Pinpoint the cell where the given text exists, returning its [x, y] midpoint coordinate. 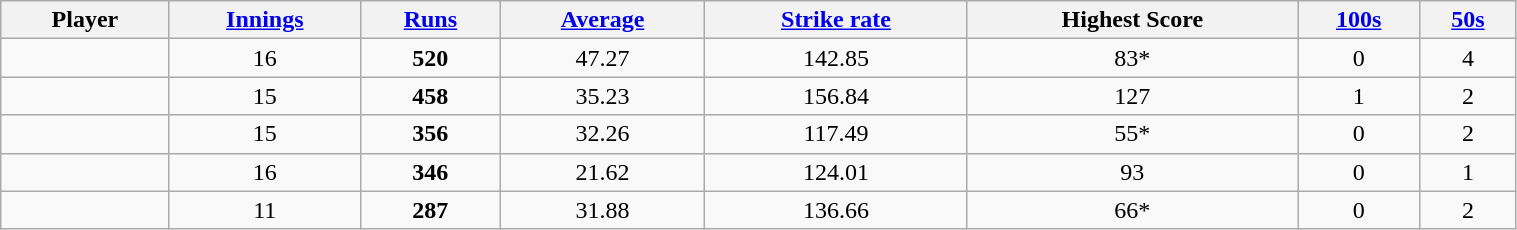
21.62 [602, 172]
Average [602, 20]
458 [431, 96]
156.84 [836, 96]
117.49 [836, 134]
Innings [265, 20]
136.66 [836, 210]
50s [1468, 20]
93 [1132, 172]
346 [431, 172]
Runs [431, 20]
11 [265, 210]
Highest Score [1132, 20]
35.23 [602, 96]
100s [1359, 20]
55* [1132, 134]
142.85 [836, 58]
4 [1468, 58]
356 [431, 134]
66* [1132, 210]
127 [1132, 96]
520 [431, 58]
Player [85, 20]
47.27 [602, 58]
124.01 [836, 172]
32.26 [602, 134]
Strike rate [836, 20]
287 [431, 210]
31.88 [602, 210]
83* [1132, 58]
